Pinpoint the cell where the given text exists, returning its (x, y) midpoint coordinate. 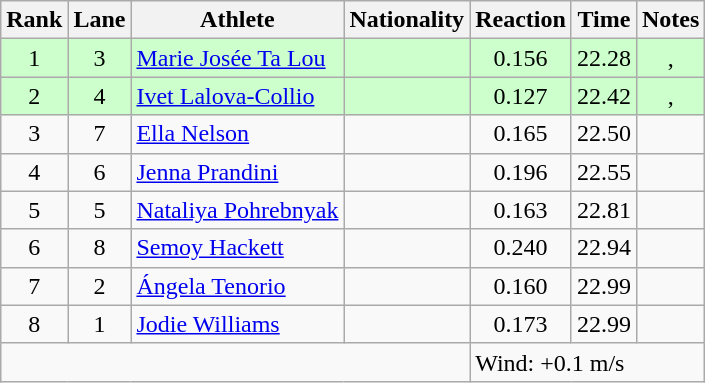
Nationality (407, 20)
22.50 (604, 134)
Marie Josée Ta Lou (238, 58)
22.55 (604, 172)
22.94 (604, 248)
0.196 (521, 172)
Ivet Lalova-Collio (238, 96)
0.165 (521, 134)
Semoy Hackett (238, 248)
22.42 (604, 96)
Ella Nelson (238, 134)
22.81 (604, 210)
Notes (670, 20)
Lane (100, 20)
0.156 (521, 58)
Athlete (238, 20)
22.28 (604, 58)
0.127 (521, 96)
Jodie Williams (238, 324)
0.240 (521, 248)
Nataliya Pohrebnyak (238, 210)
0.163 (521, 210)
Wind: +0.1 m/s (588, 362)
Time (604, 20)
0.160 (521, 286)
0.173 (521, 324)
Reaction (521, 20)
Ángela Tenorio (238, 286)
Jenna Prandini (238, 172)
Rank (34, 20)
